Return [X, Y] of the center of cell containing provided text 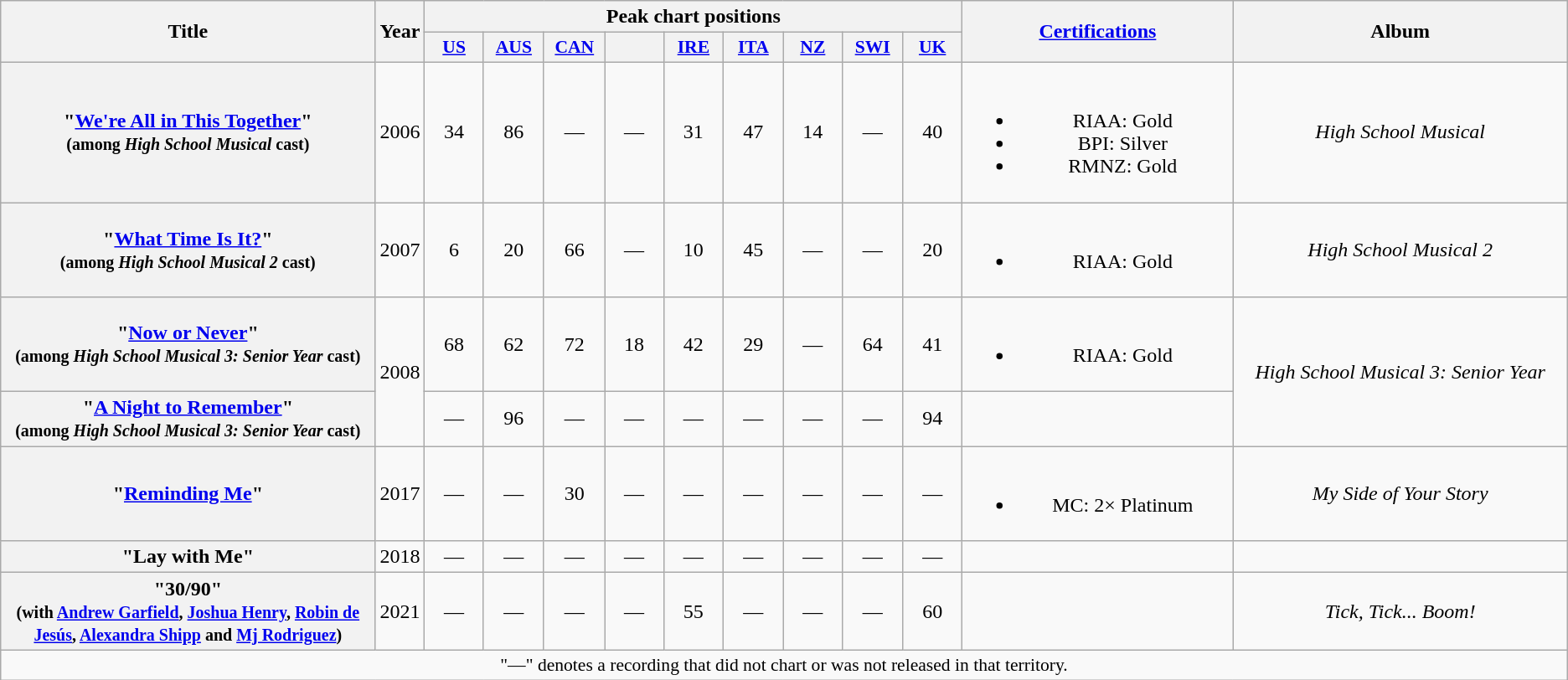
CAN [575, 48]
72 [575, 345]
18 [634, 345]
High School Musical [1400, 132]
94 [933, 419]
68 [454, 345]
2008 [400, 372]
High School Musical 3: Senior Year [1400, 372]
2017 [400, 494]
55 [694, 611]
96 [513, 419]
Tick, Tick... Boom! [1400, 611]
"What Time Is It?"(among High School Musical 2 cast) [188, 250]
2021 [400, 611]
30 [575, 494]
High School Musical 2 [1400, 250]
60 [933, 611]
RIAA: GoldBPI: SilverRMNZ: Gold [1098, 132]
US [454, 48]
Year [400, 32]
SWI [873, 48]
"30/90"(with Andrew Garfield, Joshua Henry, Robin de Jesús, Alexandra Shipp and Mj Rodriguez) [188, 611]
14 [812, 132]
2007 [400, 250]
"Now or Never"(among High School Musical 3: Senior Year cast) [188, 345]
IRE [694, 48]
MC: 2× Platinum [1098, 494]
29 [754, 345]
"—" denotes a recording that did not chart or was not released in that territory. [784, 665]
Certifications [1098, 32]
NZ [812, 48]
40 [933, 132]
86 [513, 132]
Peak chart positions [694, 17]
41 [933, 345]
UK [933, 48]
2006 [400, 132]
64 [873, 345]
6 [454, 250]
"Reminding Me" [188, 494]
62 [513, 345]
"A Night to Remember"(among High School Musical 3: Senior Year cast) [188, 419]
42 [694, 345]
2018 [400, 557]
AUS [513, 48]
66 [575, 250]
31 [694, 132]
ITA [754, 48]
34 [454, 132]
"Lay with Me" [188, 557]
10 [694, 250]
Title [188, 32]
"We're All in This Together"(among High School Musical cast) [188, 132]
Album [1400, 32]
47 [754, 132]
My Side of Your Story [1400, 494]
45 [754, 250]
